Pinpoint the cell where the given text exists, returning its (X, Y) midpoint coordinate. 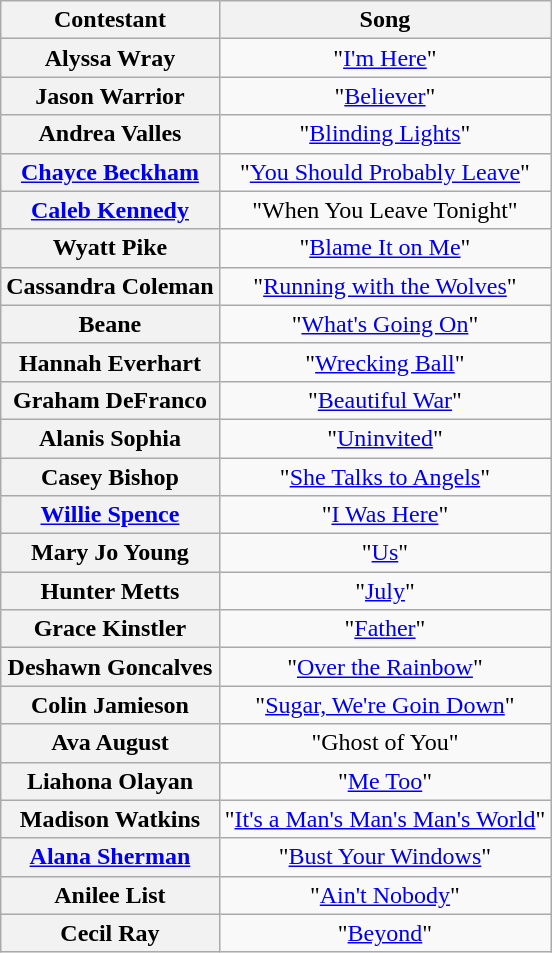
Beane (110, 324)
Grace Kinstler (110, 629)
"Bust Your Windows" (385, 857)
Liahona Olayan (110, 781)
"Wrecking Ball" (385, 362)
Caleb Kennedy (110, 210)
"When You Leave Tonight" (385, 210)
"Beautiful War" (385, 400)
Graham DeFranco (110, 400)
Alyssa Wray (110, 58)
Song (385, 20)
Andrea Valles (110, 134)
Casey Bishop (110, 477)
"Us" (385, 553)
Mary Jo Young (110, 553)
Alana Sherman (110, 857)
Hunter Metts (110, 591)
"Blinding Lights" (385, 134)
"Sugar, We're Goin Down" (385, 705)
"Ain't Nobody" (385, 895)
Deshawn Goncalves (110, 667)
Willie Spence (110, 515)
Ava August (110, 743)
"Believer" (385, 96)
"Father" (385, 629)
"I'm Here" (385, 58)
Anilee List (110, 895)
"Uninvited" (385, 438)
Cecil Ray (110, 933)
"Beyond" (385, 933)
"Blame It on Me" (385, 248)
"July" (385, 591)
"You Should Probably Leave" (385, 172)
Chayce Beckham (110, 172)
Colin Jamieson (110, 705)
Contestant (110, 20)
"What's Going On" (385, 324)
Hannah Everhart (110, 362)
Cassandra Coleman (110, 286)
"It's a Man's Man's Man's World" (385, 819)
"Ghost of You" (385, 743)
"Over the Rainbow" (385, 667)
Wyatt Pike (110, 248)
"She Talks to Angels" (385, 477)
Jason Warrior (110, 96)
"I Was Here" (385, 515)
Madison Watkins (110, 819)
"Me Too" (385, 781)
"Running with the Wolves" (385, 286)
Alanis Sophia (110, 438)
